Capture the cell that displays the provided text and extract its [x, y] central coordinate. 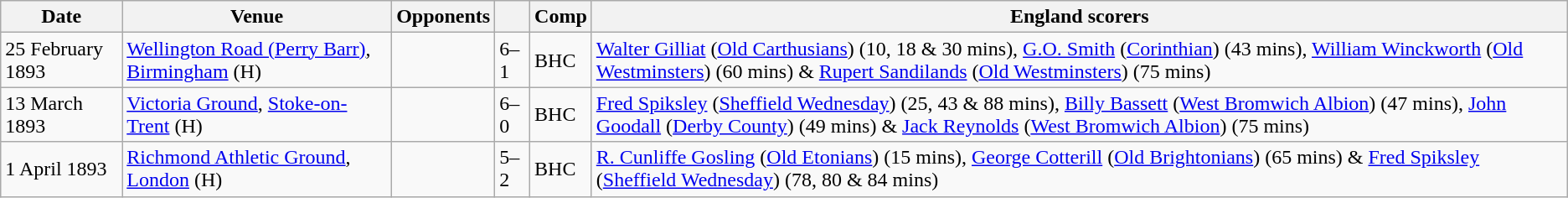
6–1 [513, 60]
6–0 [513, 114]
25 February 1893 [62, 60]
Richmond Athletic Ground, London (H) [257, 169]
5–2 [513, 169]
England scorers [1079, 17]
Venue [257, 17]
Victoria Ground, Stoke-on-Trent (H) [257, 114]
Opponents [444, 17]
13 March 1893 [62, 114]
1 April 1893 [62, 169]
Wellington Road (Perry Barr), Birmingham (H) [257, 60]
R. Cunliffe Gosling (Old Etonians) (15 mins), George Cotterill (Old Brightonians) (65 mins) & Fred Spiksley (Sheffield Wednesday) (78, 80 & 84 mins) [1079, 169]
Date [62, 17]
Comp [561, 17]
